Detect which cell encompasses the target text, then output its (X, Y) center coordinate. 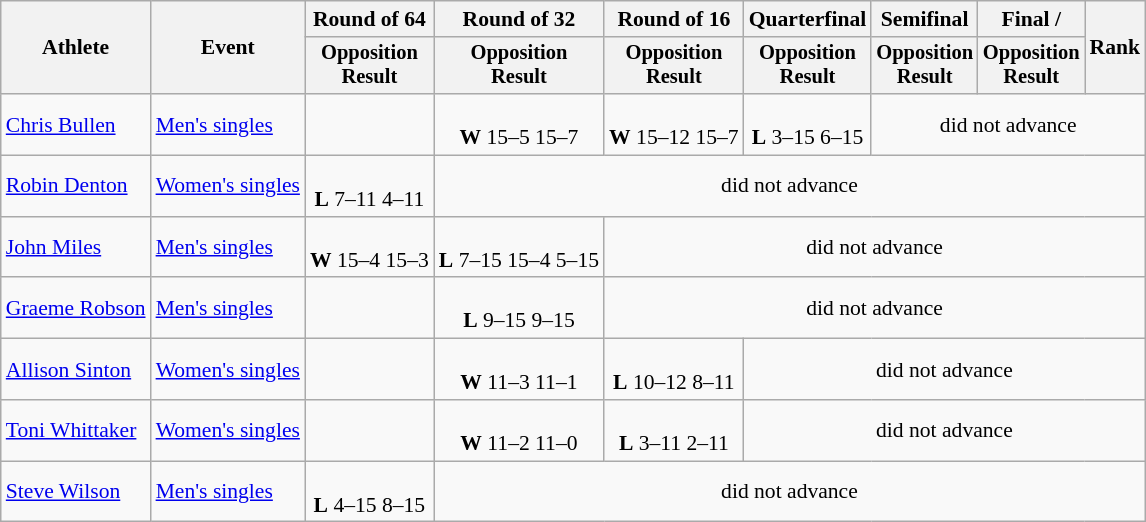
Chris Bullen (76, 124)
Round of 32 (519, 19)
Graeme Robson (76, 308)
Robin Denton (76, 186)
Athlete (76, 48)
W 11–3 11–1 (519, 370)
L 10–12 8–11 (674, 370)
Final / (1032, 19)
Semifinal (924, 19)
W 15–5 15–7 (519, 124)
Quarterfinal (808, 19)
L 7–15 15–4 5–15 (519, 248)
Steve Wilson (76, 492)
Toni Whittaker (76, 430)
W 15–12 15–7 (674, 124)
L 3–15 6–15 (808, 124)
Allison Sinton (76, 370)
John Miles (76, 248)
L 7–11 4–11 (370, 186)
Round of 16 (674, 19)
W 11–2 11–0 (519, 430)
L 9–15 9–15 (519, 308)
Rank (1116, 48)
L 3–11 2–11 (674, 430)
Round of 64 (370, 19)
L 4–15 8–15 (370, 492)
Event (228, 48)
W 15–4 15–3 (370, 248)
